Detect which cell encompasses the target text, then output its [X, Y] center coordinate. 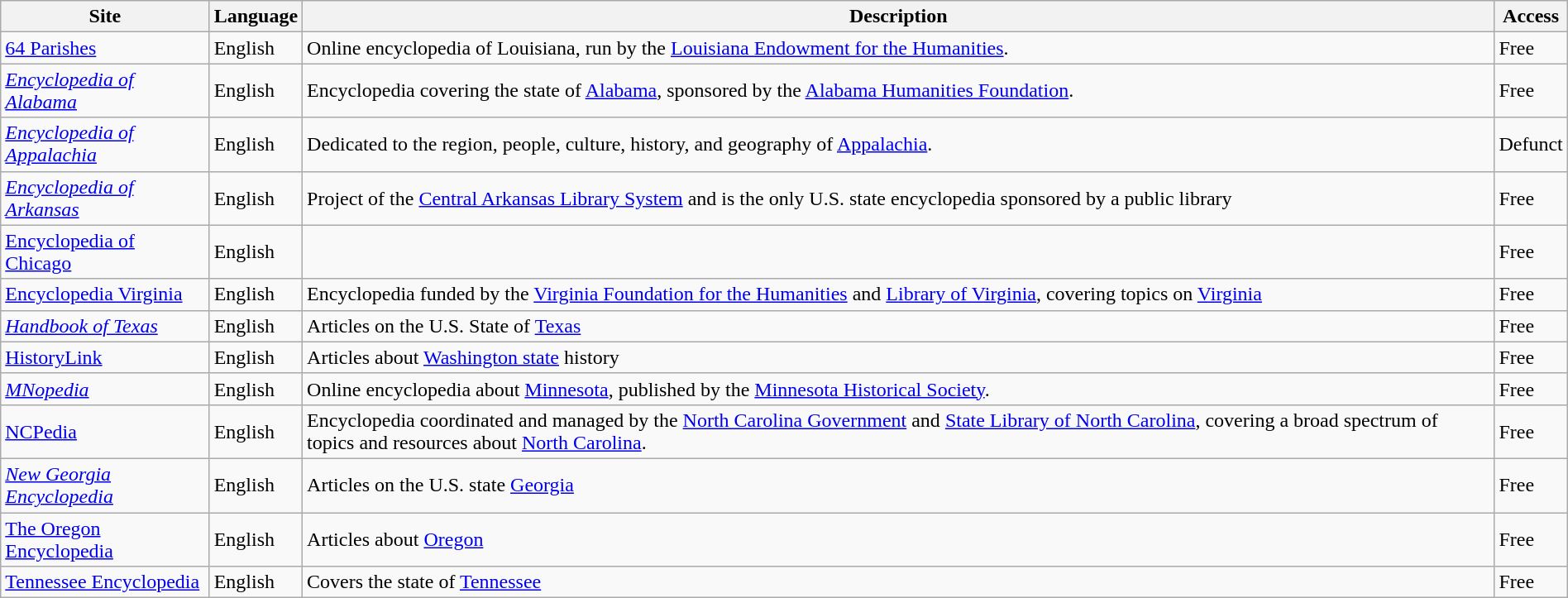
Project of the Central Arkansas Library System and is the only U.S. state encyclopedia sponsored by a public library [898, 199]
Language [256, 17]
New Georgia Encyclopedia [105, 485]
Handbook of Texas [105, 326]
Encyclopedia of Chicago [105, 251]
Encyclopedia of Arkansas [105, 199]
Encyclopedia funded by the Virginia Foundation for the Humanities and Library of Virginia, covering topics on Virginia [898, 294]
Defunct [1531, 144]
Articles about Oregon [898, 539]
Articles on the U.S. state Georgia [898, 485]
NCPedia [105, 432]
Encyclopedia of Appalachia [105, 144]
HistoryLink [105, 357]
Online encyclopedia of Louisiana, run by the Louisiana Endowment for the Humanities. [898, 48]
Access [1531, 17]
Tennessee Encyclopedia [105, 582]
Dedicated to the region, people, culture, history, and geography of Appalachia. [898, 144]
MNopedia [105, 389]
Online encyclopedia about Minnesota, published by the Minnesota Historical Society. [898, 389]
Articles on the U.S. State of Texas [898, 326]
Encyclopedia covering the state of Alabama, sponsored by the Alabama Humanities Foundation. [898, 91]
The Oregon Encyclopedia [105, 539]
Articles about Washington state history [898, 357]
Encyclopedia Virginia [105, 294]
Covers the state of Tennessee [898, 582]
Description [898, 17]
Site [105, 17]
64 Parishes [105, 48]
Encyclopedia of Alabama [105, 91]
